Detect which cell encompasses the target text, then output its [x, y] center coordinate. 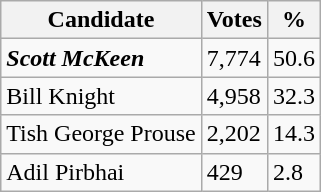
% [294, 20]
Scott McKeen [101, 58]
Tish George Prouse [101, 134]
Adil Pirbhai [101, 172]
Candidate [101, 20]
7,774 [234, 58]
Votes [234, 20]
2,202 [234, 134]
14.3 [294, 134]
429 [234, 172]
2.8 [294, 172]
4,958 [234, 96]
32.3 [294, 96]
50.6 [294, 58]
Bill Knight [101, 96]
